Detect which cell encompasses the target text, then output its [X, Y] center coordinate. 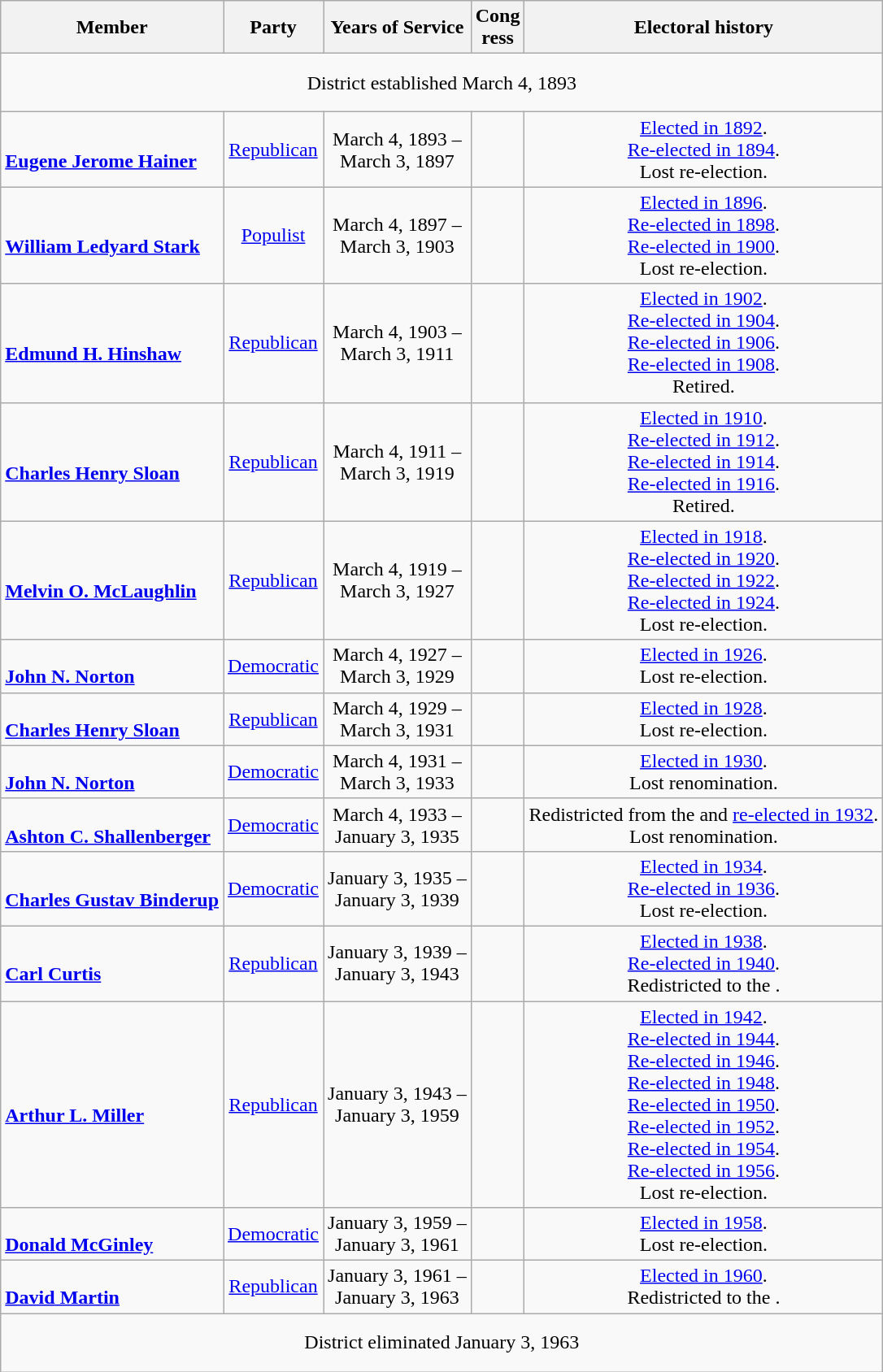
March 4, 1903 –March 3, 1911 [398, 343]
Ashton C. Shallenberger [112, 824]
David Martin [112, 1287]
March 4, 1933 –January 3, 1935 [398, 824]
Congress [498, 28]
Charles Gustav Binderup [112, 888]
March 4, 1911 –March 3, 1919 [398, 462]
Carl Curtis [112, 963]
Elected in 1918.Re-elected in 1920.Re-elected in 1922.Re-elected in 1924.Lost re-election. [704, 580]
January 3, 1961 –January 3, 1963 [398, 1287]
Electoral history [704, 28]
Years of Service [398, 28]
District established March 4, 1893 [442, 83]
Elected in 1934.Re-elected in 1936.Lost re-election. [704, 888]
January 3, 1935 –January 3, 1939 [398, 888]
March 4, 1893 –March 3, 1897 [398, 150]
Elected in 1896.Re-elected in 1898.Re-elected in 1900.Lost re-election. [704, 236]
Elected in 1930.Lost renomination. [704, 772]
Eugene Jerome Hainer [112, 150]
Elected in 1928.Lost re-election. [704, 719]
Elected in 1892.Re-elected in 1894.Lost re-election. [704, 150]
Member [112, 28]
William Ledyard Stark [112, 236]
January 3, 1943 –January 3, 1959 [398, 1105]
Edmund H. Hinshaw [112, 343]
Elected in 1960.Redistricted to the . [704, 1287]
March 4, 1927 –March 3, 1929 [398, 666]
March 4, 1929 –March 3, 1931 [398, 719]
Party [273, 28]
March 4, 1897 –March 3, 1903 [398, 236]
Redistricted from the and re-elected in 1932.Lost renomination. [704, 824]
Elected in 1938.Re-elected in 1940.Redistricted to the . [704, 963]
Elected in 1926.Lost re-election. [704, 666]
March 4, 1931 –March 3, 1933 [398, 772]
Donald McGinley [112, 1234]
January 3, 1959 –January 3, 1961 [398, 1234]
January 3, 1939 –January 3, 1943 [398, 963]
Elected in 1910.Re-elected in 1912.Re-elected in 1914.Re-elected in 1916.Retired. [704, 462]
Elected in 1958.Lost re-election. [704, 1234]
March 4, 1919 –March 3, 1927 [398, 580]
Elected in 1902.Re-elected in 1904.Re-elected in 1906.Re-elected in 1908.Retired. [704, 343]
Populist [273, 236]
Melvin O. McLaughlin [112, 580]
District eliminated January 3, 1963 [442, 1343]
Arthur L. Miller [112, 1105]
